Capture the cell that displays the provided text and extract its (X, Y) central coordinate. 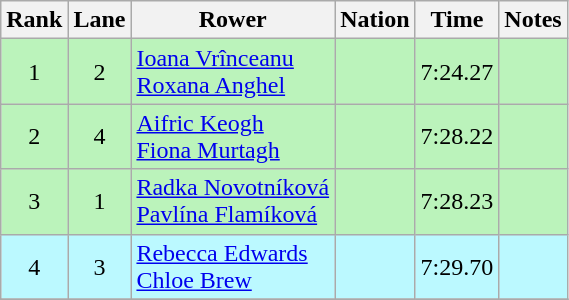
Rower (233, 20)
Time (457, 20)
7:28.23 (457, 202)
7:24.27 (457, 72)
7:28.22 (457, 136)
7:29.70 (457, 266)
Ioana VrînceanuRoxana Anghel (233, 72)
Notes (533, 20)
Aifric KeoghFiona Murtagh (233, 136)
Rebecca EdwardsChloe Brew (233, 266)
Lane (100, 20)
Nation (375, 20)
Rank (34, 20)
Radka NovotníkováPavlína Flamíková (233, 202)
